Scan for the cell matching the given text and deliver its [x, y] coordinate at center. 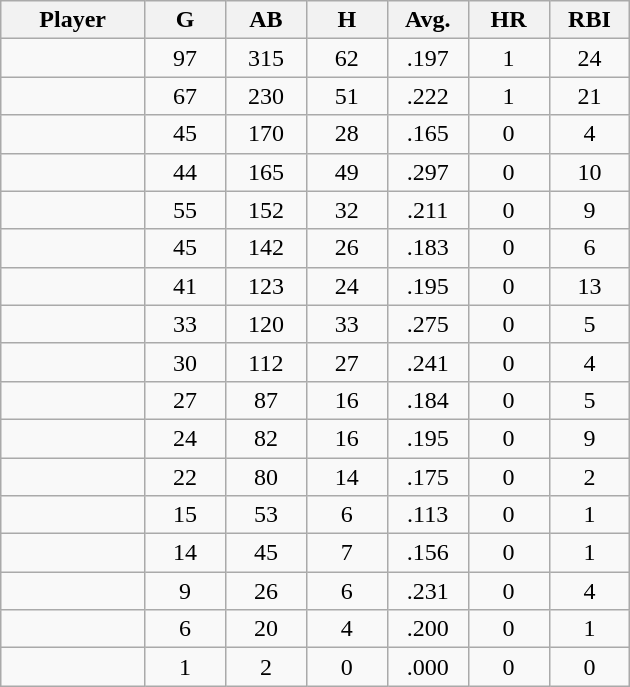
152 [266, 210]
15 [186, 515]
10 [590, 172]
.200 [428, 629]
315 [266, 58]
.297 [428, 172]
87 [266, 400]
62 [346, 58]
.211 [428, 210]
.113 [428, 515]
22 [186, 477]
21 [590, 96]
.183 [428, 248]
Player [73, 20]
HR [508, 20]
142 [266, 248]
.165 [428, 134]
20 [266, 629]
.275 [428, 324]
67 [186, 96]
28 [346, 134]
123 [266, 286]
13 [590, 286]
RBI [590, 20]
41 [186, 286]
80 [266, 477]
.175 [428, 477]
55 [186, 210]
.156 [428, 553]
170 [266, 134]
49 [346, 172]
53 [266, 515]
.222 [428, 96]
120 [266, 324]
112 [266, 362]
.184 [428, 400]
97 [186, 58]
51 [346, 96]
Avg. [428, 20]
32 [346, 210]
.000 [428, 667]
230 [266, 96]
7 [346, 553]
G [186, 20]
AB [266, 20]
165 [266, 172]
.231 [428, 591]
.241 [428, 362]
30 [186, 362]
82 [266, 438]
44 [186, 172]
.197 [428, 58]
H [346, 20]
